Return the (x, y) coordinate for the center point of the cell that contains the specified text.  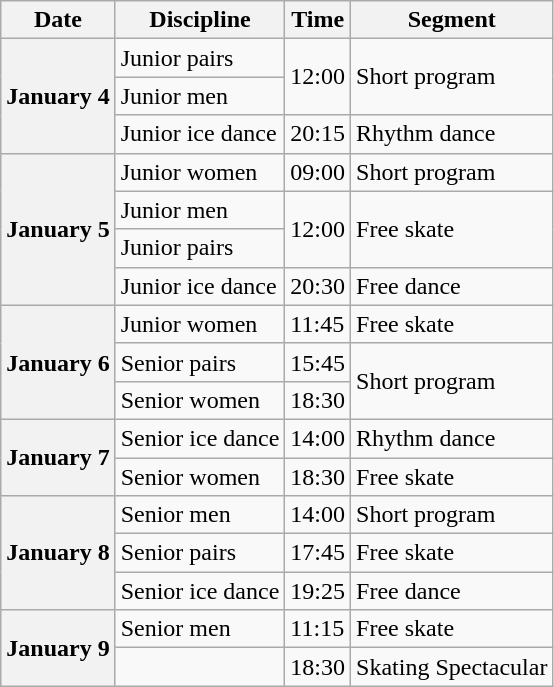
January 7 (58, 457)
09:00 (318, 172)
20:15 (318, 134)
Date (58, 20)
Time (318, 20)
Segment (452, 20)
17:45 (318, 553)
Discipline (200, 20)
11:15 (318, 629)
January 5 (58, 229)
January 9 (58, 648)
January 4 (58, 96)
19:25 (318, 591)
January 8 (58, 553)
15:45 (318, 362)
January 6 (58, 362)
20:30 (318, 286)
11:45 (318, 324)
Skating Spectacular (452, 667)
